Provide the [X, Y] coordinate of the cell's center where the given text is located.  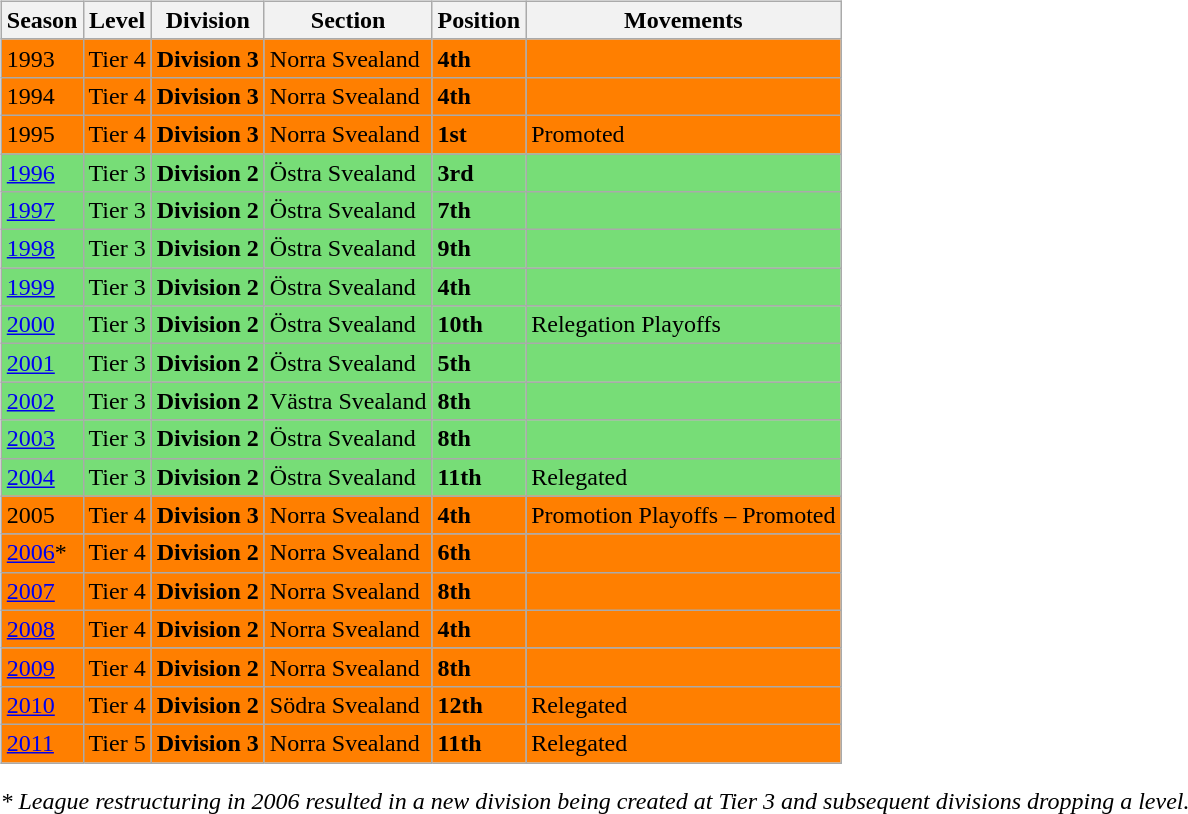
1998 [42, 249]
2001 [42, 363]
1996 [42, 173]
2010 [42, 705]
Position [479, 20]
Södra Svealand [348, 705]
6th [479, 553]
5th [479, 363]
2004 [42, 477]
7th [479, 211]
10th [479, 325]
Level [117, 20]
2002 [42, 401]
12th [479, 705]
1993 [42, 58]
1997 [42, 211]
Promotion Playoffs – Promoted [684, 515]
Promoted [684, 134]
Movements [684, 20]
1994 [42, 96]
3rd [479, 173]
Section [348, 20]
2006* [42, 553]
2000 [42, 325]
2007 [42, 591]
2003 [42, 439]
2009 [42, 667]
Tier 5 [117, 743]
Season [42, 20]
Relegation Playoffs [684, 325]
1995 [42, 134]
9th [479, 249]
1st [479, 134]
2011 [42, 743]
2008 [42, 629]
2005 [42, 515]
Division [208, 20]
Västra Svealand [348, 401]
1999 [42, 287]
